Return the (X, Y) coordinate for the center point of the cell that contains the specified text.  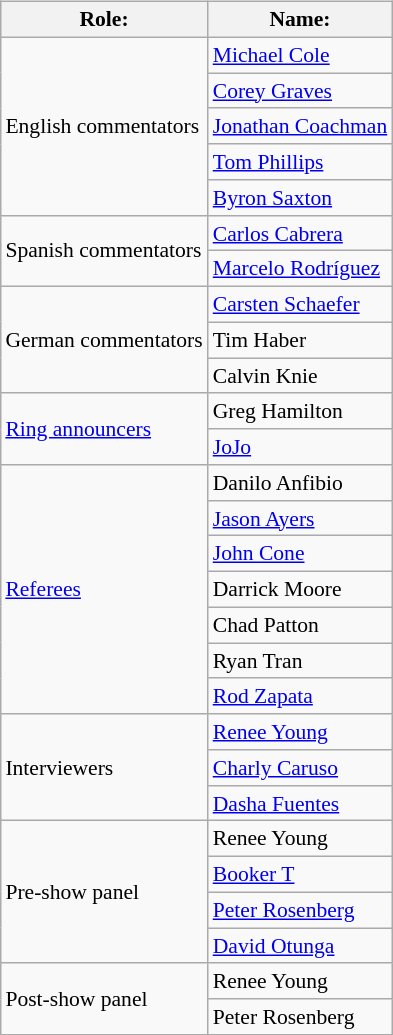
Danilo Anfibio (300, 483)
Corey Graves (300, 91)
Tom Phillips (300, 162)
Darrick Moore (300, 590)
David Otunga (300, 946)
JoJo (300, 447)
Dasha Fuentes (300, 803)
Referees (104, 590)
Interviewers (104, 768)
Booker T (300, 875)
Greg Hamilton (300, 411)
Ryan Tran (300, 661)
Post-show panel (104, 998)
German commentators (104, 340)
John Cone (300, 554)
Tim Haber (300, 340)
Pre-show panel (104, 892)
Carsten Schaefer (300, 305)
Charly Caruso (300, 768)
Spanish commentators (104, 250)
Byron Saxton (300, 198)
Role: (104, 20)
Jonathan Coachman (300, 126)
Rod Zapata (300, 696)
Ring announcers (104, 428)
Carlos Cabrera (300, 233)
Marcelo Rodríguez (300, 269)
Michael Cole (300, 55)
English commentators (104, 126)
Calvin Knie (300, 376)
Jason Ayers (300, 518)
Name: (300, 20)
Chad Patton (300, 625)
